From the cell containing the given text, extract its center point as (x, y) coordinate. 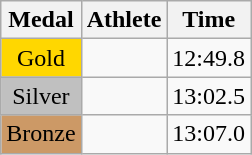
Athlete (124, 20)
Silver (41, 96)
Bronze (41, 134)
Time (209, 20)
13:07.0 (209, 134)
Gold (41, 58)
13:02.5 (209, 96)
12:49.8 (209, 58)
Medal (41, 20)
